Provide the (x, y) coordinate of the cell's center where the given text is located.  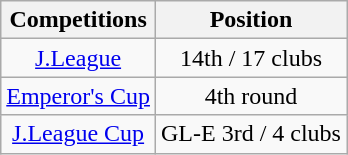
Position (250, 20)
J.League (78, 58)
GL-E 3rd / 4 clubs (250, 134)
Competitions (78, 20)
4th round (250, 96)
J.League Cup (78, 134)
14th / 17 clubs (250, 58)
Emperor's Cup (78, 96)
